Find where the given text appears and provide that cell's center as (x, y) coordinate. 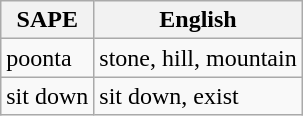
stone, hill, mountain (198, 58)
English (198, 20)
sit down (48, 96)
SAPE (48, 20)
poonta (48, 58)
sit down, exist (198, 96)
